Locate the cell with the specified text and output its (x, y) center coordinate. 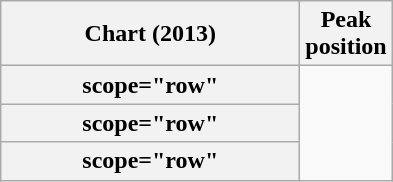
Chart (2013) (150, 34)
Peakposition (346, 34)
